Return the [x, y] coordinate for the center point of the cell that contains the specified text.  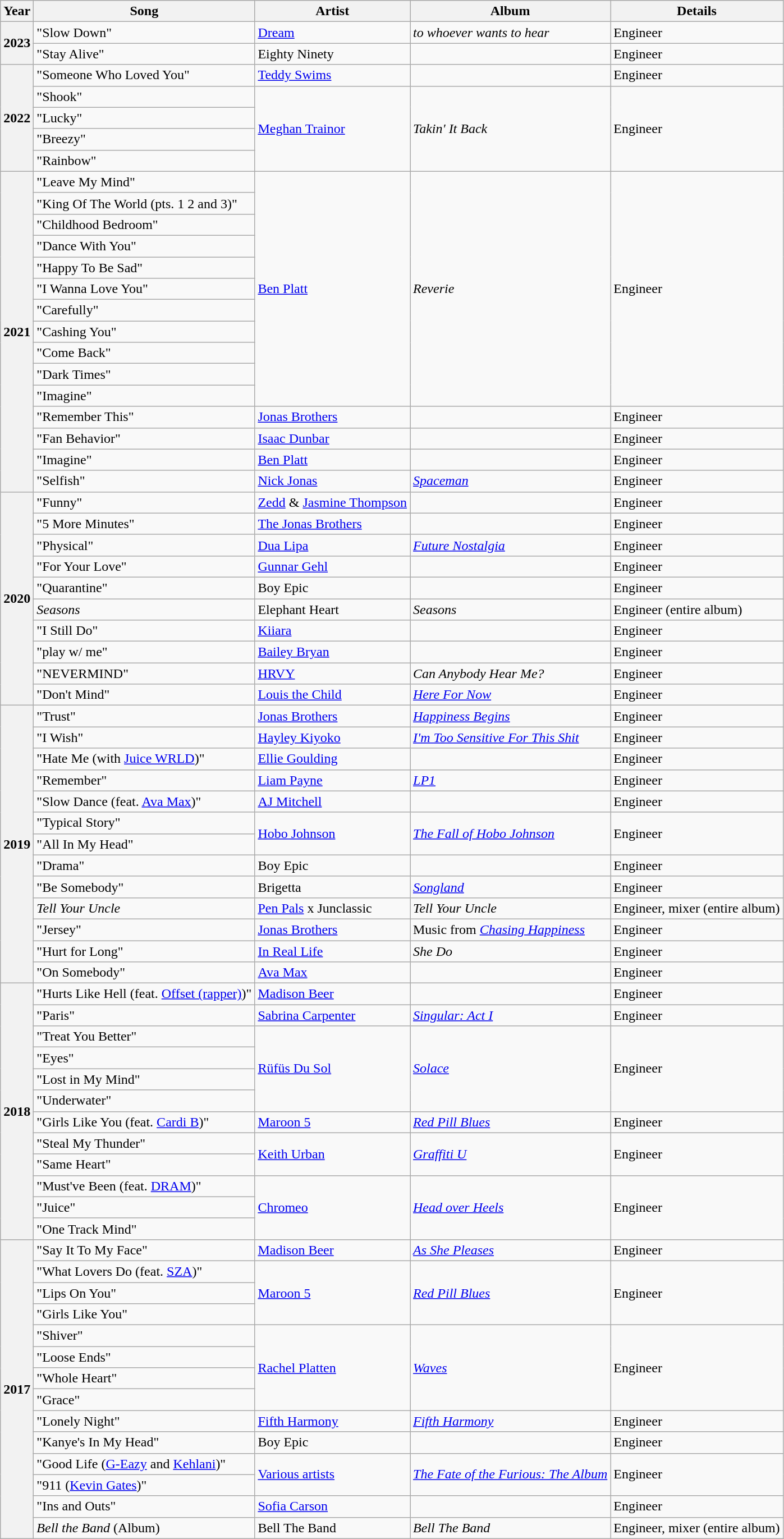
Album [510, 11]
"Treat You Better" [144, 1037]
"Lucky" [144, 118]
"Fan Behavior" [144, 438]
"911 (Kevin Gates)" [144, 1485]
Songland [510, 887]
She Do [510, 951]
"Physical" [144, 545]
"Juice" [144, 1207]
"Steal My Thunder" [144, 1143]
"Remember This" [144, 417]
"Rainbow" [144, 161]
Teddy Swims [332, 75]
2019 [17, 844]
Isaac Dunbar [332, 438]
"I Wish" [144, 738]
Spaceman [510, 481]
In Real Life [332, 951]
"Come Back" [144, 353]
"Ins and Outs" [144, 1506]
Solace [510, 1069]
Music from Chasing Happiness [510, 929]
"Typical Story" [144, 823]
"Same Heart" [144, 1165]
Reverie [510, 288]
"Paris" [144, 1015]
2020 [17, 598]
"Someone Who Loved You" [144, 75]
2017 [17, 1389]
Brigetta [332, 887]
"On Somebody" [144, 973]
Song [144, 11]
Meghan Trainor [332, 129]
Year [17, 11]
Details [697, 11]
HRVY [332, 674]
"Happy To Be Sad" [144, 268]
"Be Somebody" [144, 887]
Nick Jonas [332, 481]
"Childhood Bedroom" [144, 225]
LP1 [510, 780]
"I Still Do" [144, 631]
Kiiara [332, 631]
Sofia Carson [332, 1506]
Dream [332, 33]
2018 [17, 1111]
"I Wanna Love You" [144, 289]
"Lonely Night" [144, 1421]
"Jersey" [144, 929]
Can Anybody Hear Me? [510, 674]
Ava Max [332, 973]
"Cashing You" [144, 332]
As She Pleases [510, 1250]
Ellie Goulding [332, 759]
Engineer (entire album) [697, 609]
"All In My Head" [144, 844]
2023 [17, 43]
"Lost in My Mind" [144, 1079]
"Girls Like You (feat. Cardi B)" [144, 1122]
"NEVERMIND" [144, 674]
"Must've Been (feat. DRAM)" [144, 1186]
Louis the Child [332, 695]
"Kanye's In My Head" [144, 1442]
"Hurts Like Hell (feat. Offset (rapper))" [144, 994]
Dua Lipa [332, 545]
Head over Heels [510, 1207]
Eighty Ninety [332, 54]
Bailey Bryan [332, 652]
"Breezy" [144, 139]
Here For Now [510, 695]
"Leave My Mind" [144, 182]
"Funny" [144, 502]
"Remember" [144, 780]
Sabrina Carpenter [332, 1015]
The Fate of the Furious: The Album [510, 1474]
Keith Urban [332, 1154]
"Hate Me (with Juice WRLD)" [144, 759]
Elephant Heart [332, 609]
Singular: Act I [510, 1015]
Pen Pals x Junclassic [332, 908]
"Don't Mind" [144, 695]
Bell the Band (Album) [144, 1528]
"Drama" [144, 865]
"Quarantine" [144, 588]
The Jonas Brothers [332, 524]
"One Track Mind" [144, 1229]
Hobo Johnson [332, 833]
"Loose Ends" [144, 1357]
Artist [332, 11]
to whoever wants to hear [510, 33]
Gunnar Gehl [332, 566]
"Dark Times" [144, 374]
"Shiver" [144, 1336]
Chromeo [332, 1207]
"5 More Minutes" [144, 524]
"Trust" [144, 716]
2022 [17, 118]
Hayley Kiyoko [332, 738]
2021 [17, 331]
"Girls Like You" [144, 1314]
"Selfish" [144, 481]
The Fall of Hobo Johnson [510, 833]
Graffiti U [510, 1154]
"Underwater" [144, 1101]
"Stay Alive" [144, 54]
Rachel Platten [332, 1368]
"Carefully" [144, 310]
"What Lovers Do (feat. SZA)" [144, 1271]
"Lips On You" [144, 1293]
Zedd & Jasmine Thompson [332, 502]
Various artists [332, 1474]
"Slow Dance (feat. Ava Max)" [144, 801]
Rüfüs Du Sol [332, 1069]
"Slow Down" [144, 33]
"King Of The World (pts. 1 2 and 3)" [144, 203]
"Grace" [144, 1400]
AJ Mitchell [332, 801]
"For Your Love" [144, 566]
I'm Too Sensitive For This Shit [510, 738]
"play w/ me" [144, 652]
Liam Payne [332, 780]
"Shook" [144, 97]
"Say It To My Face" [144, 1250]
Takin' It Back [510, 129]
"Dance With You" [144, 246]
"Good Life (G-Eazy and Kehlani)" [144, 1464]
Happiness Begins [510, 716]
Waves [510, 1368]
Future Nostalgia [510, 545]
"Hurt for Long" [144, 951]
"Eyes" [144, 1058]
"Whole Heart" [144, 1378]
